Locate the cell with the specified text and output its (X, Y) center coordinate. 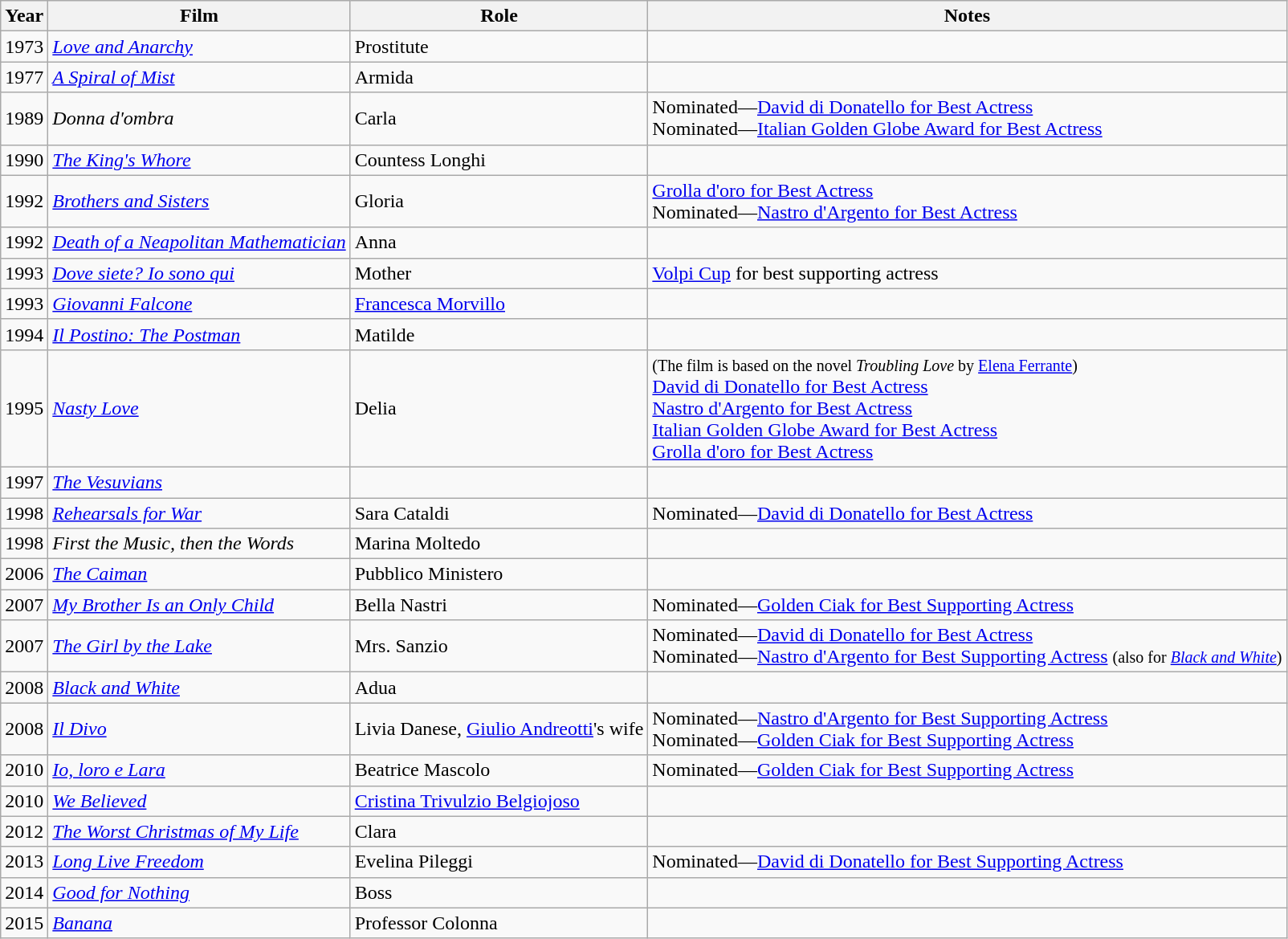
Black and White (199, 688)
My Brother Is an Only Child (199, 605)
Grolla d'oro for Best ActressNominated—Nastro d'Argento for Best Actress (967, 201)
Bella Nastri (499, 605)
Nominated—David di Donatello for Best Supporting Actress (967, 862)
2006 (24, 574)
Francesca Morvillo (499, 304)
1995 (24, 408)
Livia Danese, Giulio Andreotti's wife (499, 729)
Gloria (499, 201)
Dove siete? Io sono qui (199, 273)
Matilde (499, 334)
Sara Cataldi (499, 513)
The King's Whore (199, 160)
Anna (499, 243)
Year (24, 16)
Notes (967, 16)
Volpi Cup for best supporting actress (967, 273)
The Vesuvians (199, 482)
Film (199, 16)
Adua (499, 688)
2012 (24, 831)
Death of a Neapolitan Mathematician (199, 243)
Carla (499, 119)
Role (499, 16)
Nominated—David di Donatello for Best Actress (967, 513)
Pubblico Ministero (499, 574)
2014 (24, 892)
Rehearsals for War (199, 513)
1989 (24, 119)
1997 (24, 482)
Il Postino: The Postman (199, 334)
Nominated—Nastro d'Argento for Best Supporting ActressNominated—Golden Ciak for Best Supporting Actress (967, 729)
2013 (24, 862)
The Worst Christmas of My Life (199, 831)
Evelina Pileggi (499, 862)
Delia (499, 408)
Giovanni Falcone (199, 304)
Boss (499, 892)
Nasty Love (199, 408)
Nominated—David di Donatello for Best ActressNominated—Nastro d'Argento for Best Supporting Actress (also for Black and White) (967, 646)
Banana (199, 923)
Io, loro e Lara (199, 770)
Love and Anarchy (199, 47)
Mother (499, 273)
Beatrice Mascolo (499, 770)
Clara (499, 831)
Long Live Freedom (199, 862)
1977 (24, 77)
Good for Nothing (199, 892)
Cristina Trivulzio Belgiojoso (499, 801)
1990 (24, 160)
2015 (24, 923)
Il Divo (199, 729)
Countess Longhi (499, 160)
1994 (24, 334)
The Caiman (199, 574)
Donna d'ombra (199, 119)
1973 (24, 47)
Armida (499, 77)
Nominated—David di Donatello for Best ActressNominated—Italian Golden Globe Award for Best Actress (967, 119)
We Believed (199, 801)
The Girl by the Lake (199, 646)
Prostitute (499, 47)
Marina Moltedo (499, 544)
First the Music, then the Words (199, 544)
Professor Colonna (499, 923)
A Spiral of Mist (199, 77)
Brothers and Sisters (199, 201)
Mrs. Sanzio (499, 646)
